Pinpoint the cell where the given text exists, returning its (X, Y) midpoint coordinate. 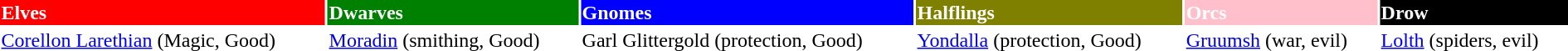
Elves (163, 13)
Dwarves (453, 13)
Gnomes (747, 13)
Halflings (1049, 13)
Drow (1473, 13)
Orcs (1281, 13)
